Identify which cell holds the provided text, then report its (X, Y) central coordinate. 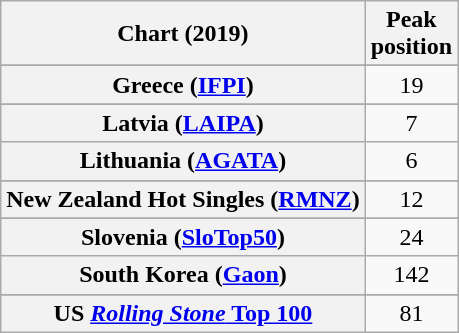
New Zealand Hot Singles (RMNZ) (183, 199)
South Korea (Gaon) (183, 275)
Chart (2019) (183, 34)
Greece (IFPI) (183, 85)
US Rolling Stone Top 100 (183, 313)
Peakposition (411, 34)
6 (411, 161)
Lithuania (AGATA) (183, 161)
7 (411, 123)
142 (411, 275)
81 (411, 313)
19 (411, 85)
Latvia (LAIPA) (183, 123)
12 (411, 199)
24 (411, 237)
Slovenia (SloTop50) (183, 237)
